Determine the [x, y] coordinate at the center of the cell enclosing the given text.  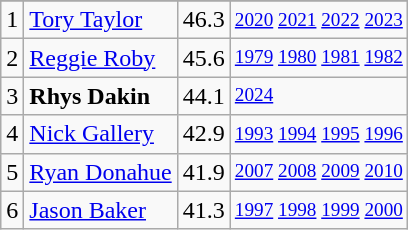
4 [12, 134]
1 [12, 20]
Rhys Dakin [100, 96]
Nick Gallery [100, 134]
41.3 [204, 210]
1993 1994 1995 1996 [318, 134]
42.9 [204, 134]
3 [12, 96]
5 [12, 172]
1979 1980 1981 1982 [318, 58]
6 [12, 210]
45.6 [204, 58]
Jason Baker [100, 210]
44.1 [204, 96]
41.9 [204, 172]
46.3 [204, 20]
1997 1998 1999 2000 [318, 210]
2 [12, 58]
2020 2021 2022 2023 [318, 20]
Ryan Donahue [100, 172]
Reggie Roby [100, 58]
Tory Taylor [100, 20]
2024 [318, 96]
2007 2008 2009 2010 [318, 172]
